From the cell containing the given text, extract its center point as [X, Y] coordinate. 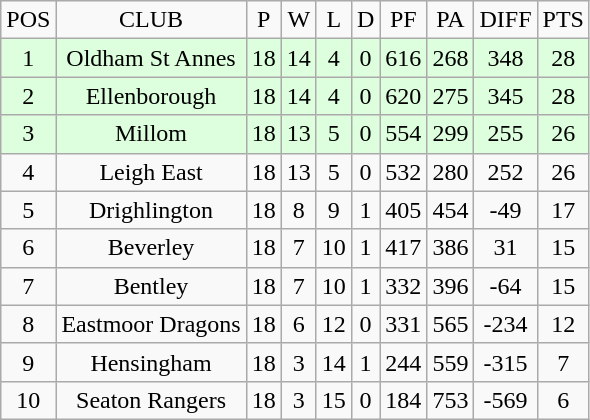
POS [28, 20]
-234 [506, 324]
559 [450, 362]
252 [506, 172]
Eastmoor Dragons [151, 324]
280 [450, 172]
454 [450, 210]
255 [506, 134]
31 [506, 248]
W [298, 20]
Millom [151, 134]
-49 [506, 210]
Oldham St Annes [151, 58]
348 [506, 58]
417 [404, 248]
17 [563, 210]
Hensingham [151, 362]
616 [404, 58]
299 [450, 134]
D [365, 20]
Seaton Rangers [151, 400]
386 [450, 248]
-569 [506, 400]
PA [450, 20]
Ellenborough [151, 96]
753 [450, 400]
331 [404, 324]
-64 [506, 286]
396 [450, 286]
Drighlington [151, 210]
P [264, 20]
565 [450, 324]
184 [404, 400]
Bentley [151, 286]
DIFF [506, 20]
CLUB [151, 20]
Beverley [151, 248]
532 [404, 172]
PTS [563, 20]
244 [404, 362]
268 [450, 58]
345 [506, 96]
620 [404, 96]
405 [404, 210]
332 [404, 286]
L [334, 20]
275 [450, 96]
PF [404, 20]
Leigh East [151, 172]
2 [28, 96]
-315 [506, 362]
554 [404, 134]
